Output the [X, Y] coordinate of the center of the cell containing the given text.  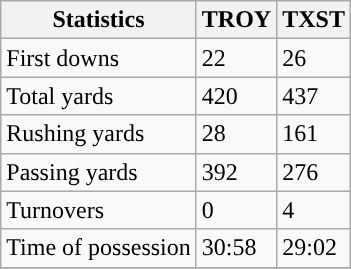
Turnovers [99, 210]
4 [314, 210]
Rushing yards [99, 134]
28 [236, 134]
420 [236, 96]
26 [314, 58]
Statistics [99, 20]
276 [314, 172]
TXST [314, 20]
392 [236, 172]
22 [236, 58]
TROY [236, 20]
161 [314, 134]
30:58 [236, 248]
Time of possession [99, 248]
29:02 [314, 248]
Total yards [99, 96]
First downs [99, 58]
Passing yards [99, 172]
0 [236, 210]
437 [314, 96]
